Output the [X, Y] coordinate of the center of the cell containing the given text.  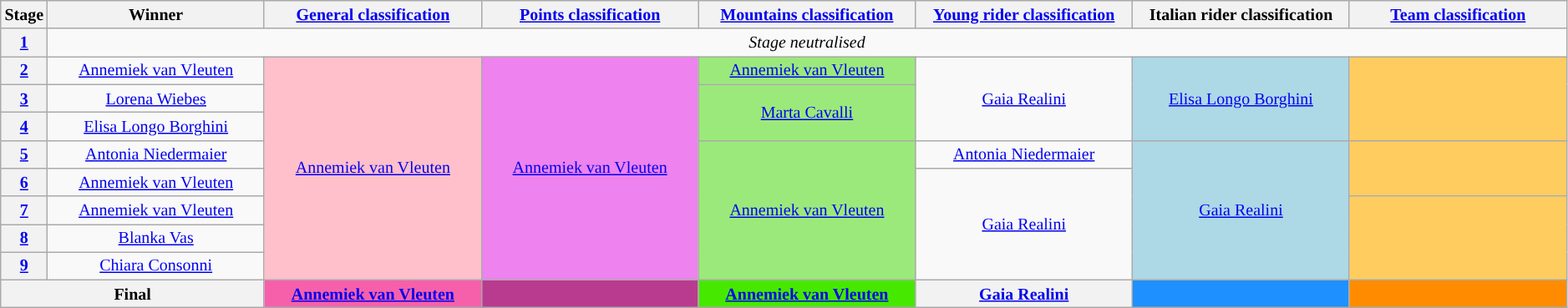
Stage [24, 15]
General classification [373, 15]
Stage neutralised [807, 43]
Marta Cavalli [807, 112]
7 [24, 210]
6 [24, 182]
Final [133, 294]
1 [24, 43]
Young rider classification [1024, 15]
9 [24, 265]
8 [24, 239]
Chiara Consonni [156, 265]
3 [24, 98]
Mountains classification [807, 15]
2 [24, 70]
Points classification [590, 15]
Lorena Wiebes [156, 98]
Team classification [1458, 15]
Blanka Vas [156, 239]
Winner [156, 15]
5 [24, 154]
4 [24, 127]
Italian rider classification [1241, 15]
